Detect which cell encompasses the target text, then output its (x, y) center coordinate. 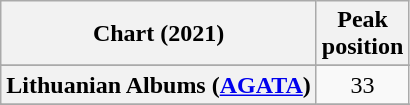
Peakposition (362, 34)
Lithuanian Albums (AGATA) (159, 85)
33 (362, 85)
Chart (2021) (159, 34)
